Return the (x, y) coordinate for the center point of the cell that contains the specified text.  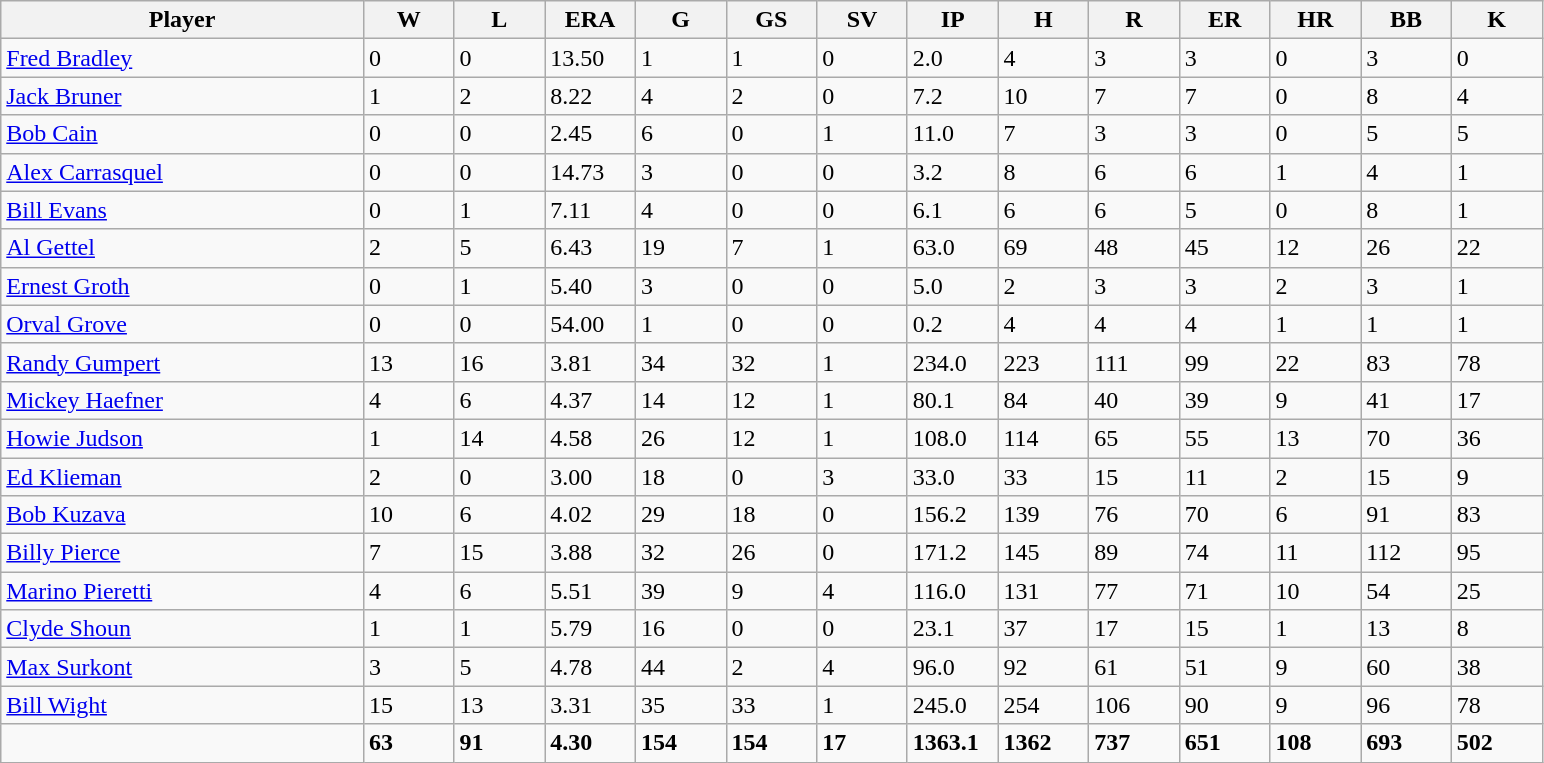
40 (1134, 400)
Jack Bruner (182, 96)
502 (1496, 743)
63 (408, 743)
3.31 (590, 705)
3.00 (590, 477)
35 (680, 705)
96.0 (952, 667)
5.40 (590, 286)
IP (952, 20)
55 (1224, 438)
Player (182, 20)
131 (1044, 591)
4.78 (590, 667)
6.43 (590, 248)
90 (1224, 705)
8.22 (590, 96)
Fred Bradley (182, 58)
4.58 (590, 438)
106 (1134, 705)
7.2 (952, 96)
6.1 (952, 210)
45 (1224, 248)
3.88 (590, 553)
19 (680, 248)
96 (1406, 705)
25 (1496, 591)
K (1496, 20)
254 (1044, 705)
95 (1496, 553)
1363.1 (952, 743)
Ernest Groth (182, 286)
1362 (1044, 743)
Orval Grove (182, 324)
651 (1224, 743)
5.79 (590, 629)
38 (1496, 667)
34 (680, 362)
41 (1406, 400)
Bob Cain (182, 134)
65 (1134, 438)
223 (1044, 362)
5.51 (590, 591)
14.73 (590, 172)
29 (680, 515)
L (500, 20)
2.0 (952, 58)
Ed Klieman (182, 477)
Mickey Haefner (182, 400)
4.02 (590, 515)
63.0 (952, 248)
71 (1224, 591)
51 (1224, 667)
Randy Gumpert (182, 362)
84 (1044, 400)
13.50 (590, 58)
80.1 (952, 400)
61 (1134, 667)
4.37 (590, 400)
G (680, 20)
ERA (590, 20)
H (1044, 20)
234.0 (952, 362)
ER (1224, 20)
R (1134, 20)
Al Gettel (182, 248)
112 (1406, 553)
145 (1044, 553)
Marino Pieretti (182, 591)
60 (1406, 667)
36 (1496, 438)
33.0 (952, 477)
92 (1044, 667)
37 (1044, 629)
Bob Kuzava (182, 515)
5.0 (952, 286)
99 (1224, 362)
54.00 (590, 324)
139 (1044, 515)
54 (1406, 591)
737 (1134, 743)
77 (1134, 591)
7.11 (590, 210)
48 (1134, 248)
SV (862, 20)
Max Surkont (182, 667)
116.0 (952, 591)
2.45 (590, 134)
108 (1316, 743)
108.0 (952, 438)
Alex Carrasquel (182, 172)
171.2 (952, 553)
76 (1134, 515)
23.1 (952, 629)
245.0 (952, 705)
W (408, 20)
44 (680, 667)
4.30 (590, 743)
HR (1316, 20)
693 (1406, 743)
Bill Evans (182, 210)
BB (1406, 20)
3.81 (590, 362)
GS (772, 20)
Clyde Shoun (182, 629)
Howie Judson (182, 438)
Billy Pierce (182, 553)
111 (1134, 362)
156.2 (952, 515)
89 (1134, 553)
Bill Wight (182, 705)
114 (1044, 438)
69 (1044, 248)
74 (1224, 553)
11.0 (952, 134)
0.2 (952, 324)
3.2 (952, 172)
